Provide the (x, y) coordinate of the cell's center where the given text is located.  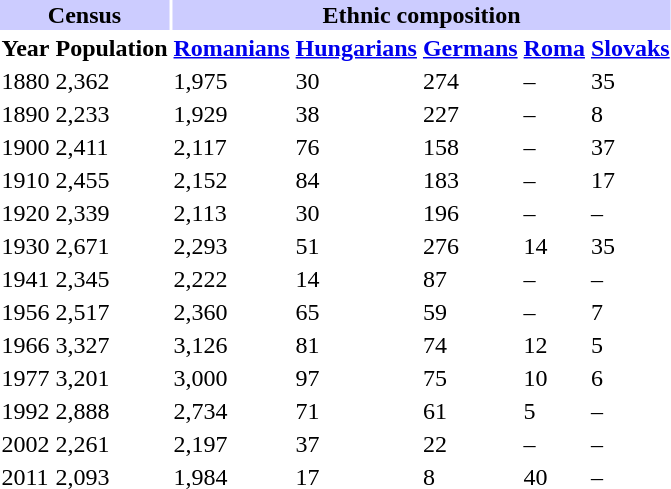
Slovaks (630, 48)
74 (470, 345)
2,293 (232, 246)
59 (470, 312)
2,345 (112, 279)
1956 (26, 312)
158 (470, 147)
76 (356, 147)
1910 (26, 180)
22 (470, 444)
2,360 (232, 312)
2,671 (112, 246)
196 (470, 213)
3,126 (232, 345)
Year (26, 48)
2,734 (232, 411)
2,117 (232, 147)
2,152 (232, 180)
1930 (26, 246)
97 (356, 378)
6 (630, 378)
Roma (554, 48)
17 (630, 180)
Census (84, 15)
84 (356, 180)
Germans (470, 48)
3,327 (112, 345)
Ethnic composition (422, 15)
1,929 (232, 114)
1880 (26, 81)
3,000 (232, 378)
1890 (26, 114)
8 (630, 114)
227 (470, 114)
1966 (26, 345)
Population (112, 48)
2,261 (112, 444)
2,233 (112, 114)
75 (470, 378)
2,411 (112, 147)
2,113 (232, 213)
81 (356, 345)
12 (554, 345)
71 (356, 411)
2,339 (112, 213)
2,362 (112, 81)
2,455 (112, 180)
1941 (26, 279)
276 (470, 246)
87 (470, 279)
2,517 (112, 312)
1977 (26, 378)
10 (554, 378)
3,201 (112, 378)
2,888 (112, 411)
2002 (26, 444)
65 (356, 312)
183 (470, 180)
51 (356, 246)
7 (630, 312)
2,197 (232, 444)
2,222 (232, 279)
61 (470, 411)
1992 (26, 411)
1900 (26, 147)
Hungarians (356, 48)
Romanians (232, 48)
274 (470, 81)
1920 (26, 213)
38 (356, 114)
1,975 (232, 81)
